Identify which cell holds the provided text, then report its (x, y) central coordinate. 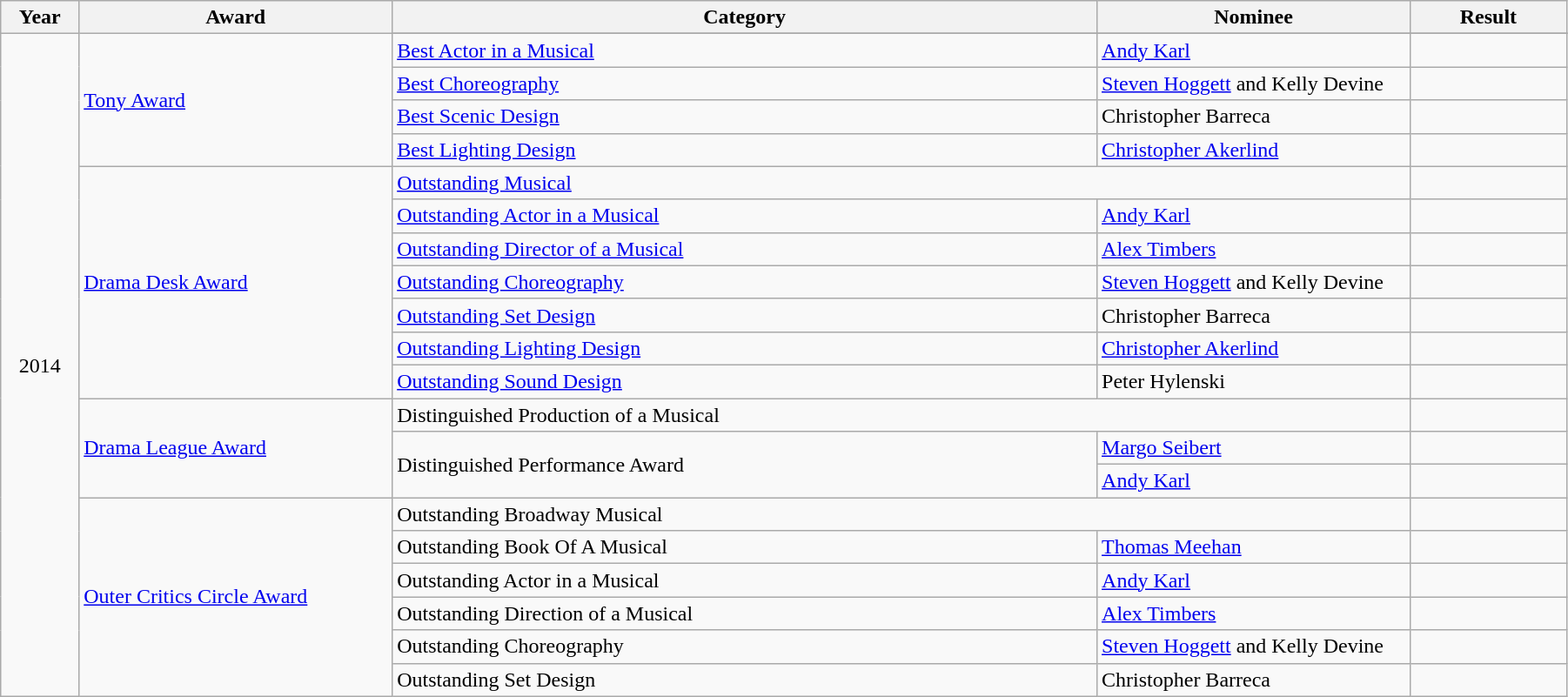
Result (1488, 17)
Margo Seibert (1254, 448)
Outstanding Sound Design (745, 381)
Peter Hylenski (1254, 381)
Distinguished Production of a Musical (901, 415)
Category (745, 17)
2014 (40, 365)
Outstanding Lighting Design (745, 348)
Outstanding Broadway Musical (901, 514)
Outstanding Director of a Musical (745, 249)
Nominee (1254, 17)
Best Scenic Design (745, 117)
Best Choreography (745, 84)
Outstanding Direction of a Musical (745, 613)
Outstanding Book Of A Musical (745, 547)
Tony Award (236, 100)
Year (40, 17)
Outstanding Musical (901, 183)
Thomas Meehan (1254, 547)
Drama League Award (236, 448)
Best Lighting Design (745, 150)
Best Actor in a Musical (745, 50)
Award (236, 17)
Drama Desk Award (236, 282)
Distinguished Performance Award (745, 465)
Outer Critics Circle Award (236, 597)
